From the cell containing the given text, extract its center point as (X, Y) coordinate. 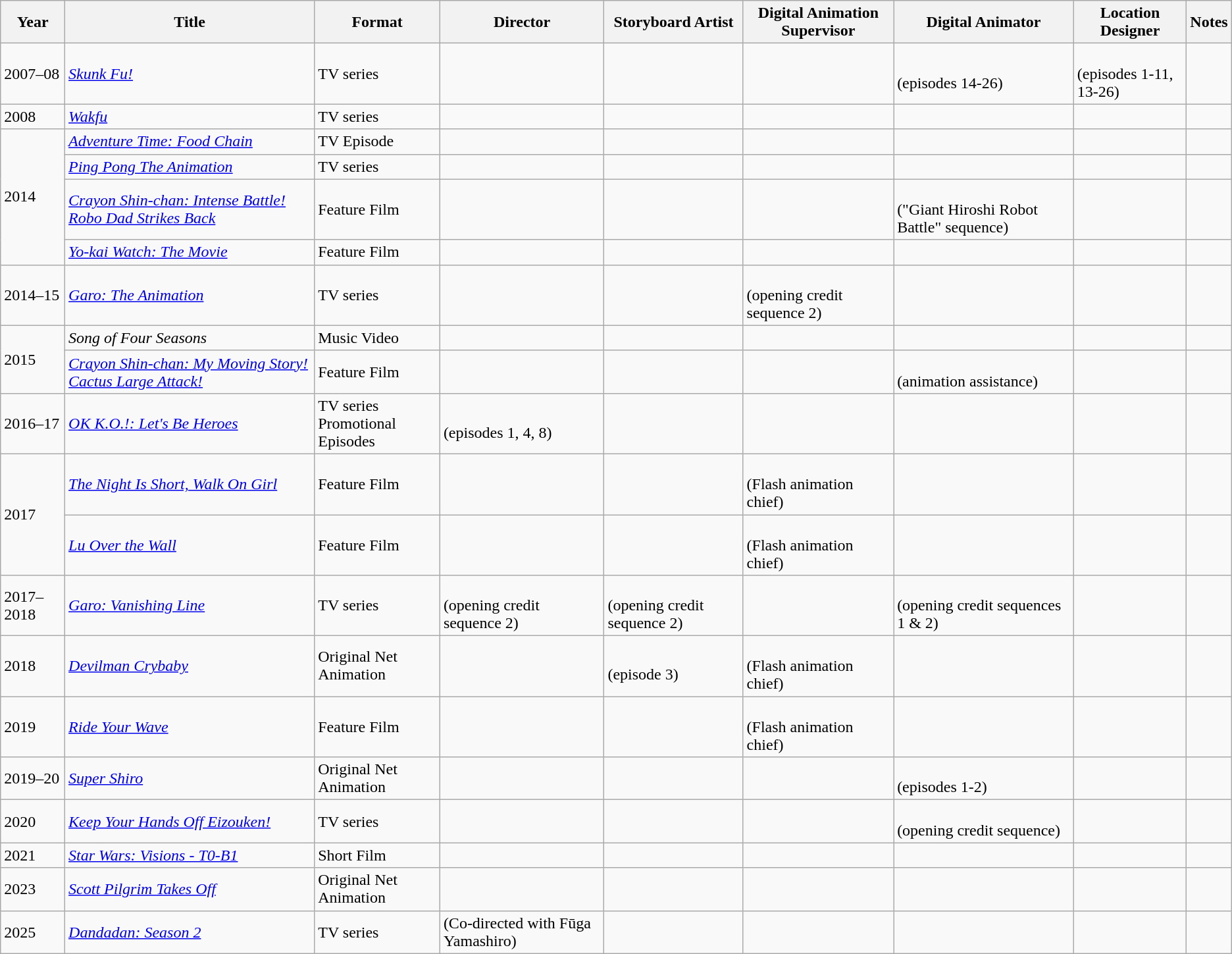
Adventure Time: Food Chain (190, 142)
Garo: Vanishing Line (190, 606)
2023 (33, 889)
2016–17 (33, 423)
Year (33, 22)
2017 (33, 514)
Short Film (378, 855)
(opening credit sequence) (984, 822)
Crayon Shin-chan: Intense Battle! Robo Dad Strikes Back (190, 209)
TV Episode (378, 142)
Storyboard Artist (674, 22)
Keep Your Hands Off Eizouken! (190, 822)
Dandadan: Season 2 (190, 932)
(opening credit sequences 1 & 2) (984, 606)
Digital Animator (984, 22)
Super Shiro (190, 778)
2015 (33, 359)
Ride Your Wave (190, 727)
2019 (33, 727)
Wakfu (190, 117)
Title (190, 22)
Garo: The Animation (190, 295)
(Co-directed with Fūga Yamashiro) (522, 932)
Ping Pong The Animation (190, 167)
TV seriesPromotional Episodes (378, 423)
(episodes 14-26) (984, 74)
Director (522, 22)
Digital Animation Supervisor (819, 22)
Yo-kai Watch: The Movie (190, 252)
2025 (33, 932)
(episodes 1, 4, 8) (522, 423)
Skunk Fu! (190, 74)
Format (378, 22)
2017–2018 (33, 606)
2020 (33, 822)
("Giant Hiroshi Robot Battle" sequence) (984, 209)
Music Video (378, 338)
(episodes 1-2) (984, 778)
2014 (33, 197)
Crayon Shin-chan: My Moving Story! Cactus Large Attack! (190, 371)
2008 (33, 117)
(animation assistance) (984, 371)
(episodes 1-11, 13-26) (1129, 74)
Notes (1210, 22)
Song of Four Seasons (190, 338)
2018 (33, 666)
Star Wars: Visions - T0-B1 (190, 855)
2007–08 (33, 74)
2014–15 (33, 295)
Location Designer (1129, 22)
2021 (33, 855)
Scott Pilgrim Takes Off (190, 889)
Lu Over the Wall (190, 545)
(episode 3) (674, 666)
The Night Is Short, Walk On Girl (190, 484)
OK K.O.!: Let's Be Heroes (190, 423)
Devilman Crybaby (190, 666)
2019–20 (33, 778)
